Search for the cell housing the specified text and yield its (X, Y) center coordinate. 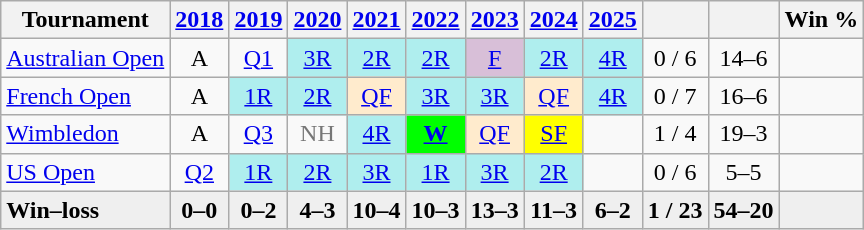
6–2 (612, 210)
French Open (86, 96)
Win–loss (86, 210)
10–4 (376, 210)
F (494, 58)
2020 (318, 20)
Australian Open (86, 58)
Q2 (200, 172)
Q1 (258, 58)
54–20 (744, 210)
11–3 (554, 210)
SF (554, 134)
0 / 7 (675, 96)
NH (318, 134)
19–3 (744, 134)
W (436, 134)
2023 (494, 20)
5–5 (744, 172)
1 / 23 (675, 210)
2025 (612, 20)
Win % (822, 20)
Wimbledon (86, 134)
2018 (200, 20)
Q3 (258, 134)
13–3 (494, 210)
US Open (86, 172)
10–3 (436, 210)
4–3 (318, 210)
16–6 (744, 96)
0–2 (258, 210)
2019 (258, 20)
Tournament (86, 20)
0–0 (200, 210)
1 / 4 (675, 134)
2021 (376, 20)
2022 (436, 20)
2024 (554, 20)
14–6 (744, 58)
